From the cell containing the given text, extract its center point as [x, y] coordinate. 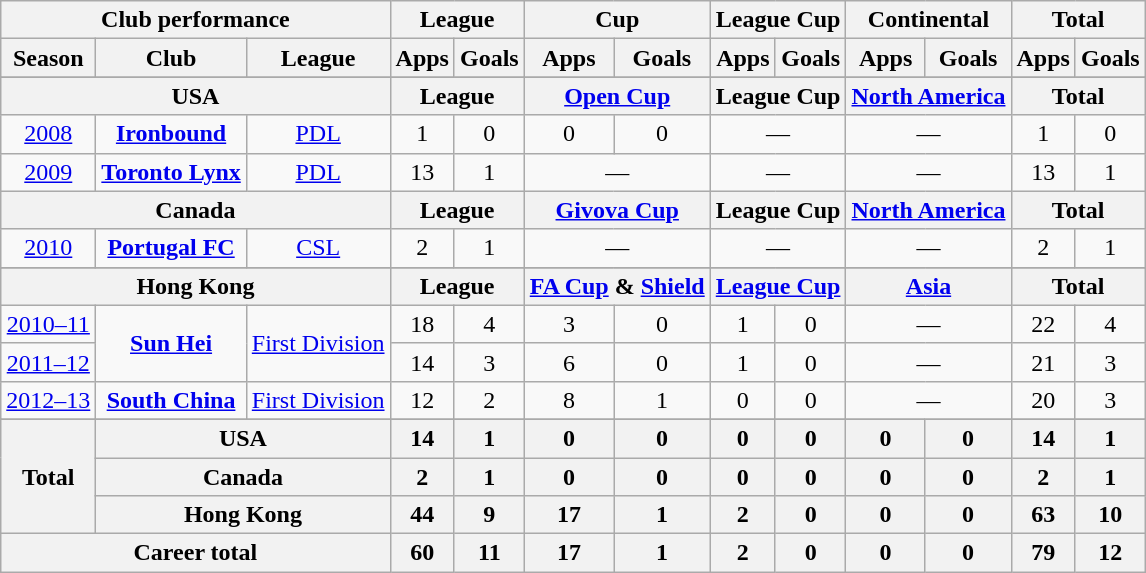
8 [568, 400]
Club performance [196, 20]
Open Cup [617, 96]
Toronto Lynx [171, 172]
Asia [928, 286]
Season [48, 58]
44 [422, 515]
2011–12 [48, 362]
21 [1043, 362]
18 [422, 324]
63 [1043, 515]
6 [568, 362]
2008 [48, 134]
FA Cup & Shield [617, 286]
22 [1043, 324]
79 [1043, 553]
2012–13 [48, 400]
Continental [928, 20]
CSL [318, 248]
2009 [48, 172]
Cup [617, 20]
20 [1043, 400]
Club [171, 58]
Ironbound [171, 134]
10 [1110, 515]
Sun Hei [171, 343]
Career total [196, 553]
2010 [48, 248]
South China [171, 400]
9 [489, 515]
Givova Cup [617, 210]
Portugal FC [171, 248]
11 [489, 553]
60 [422, 553]
2010–11 [48, 324]
